Capture the cell that displays the provided text and extract its [X, Y] central coordinate. 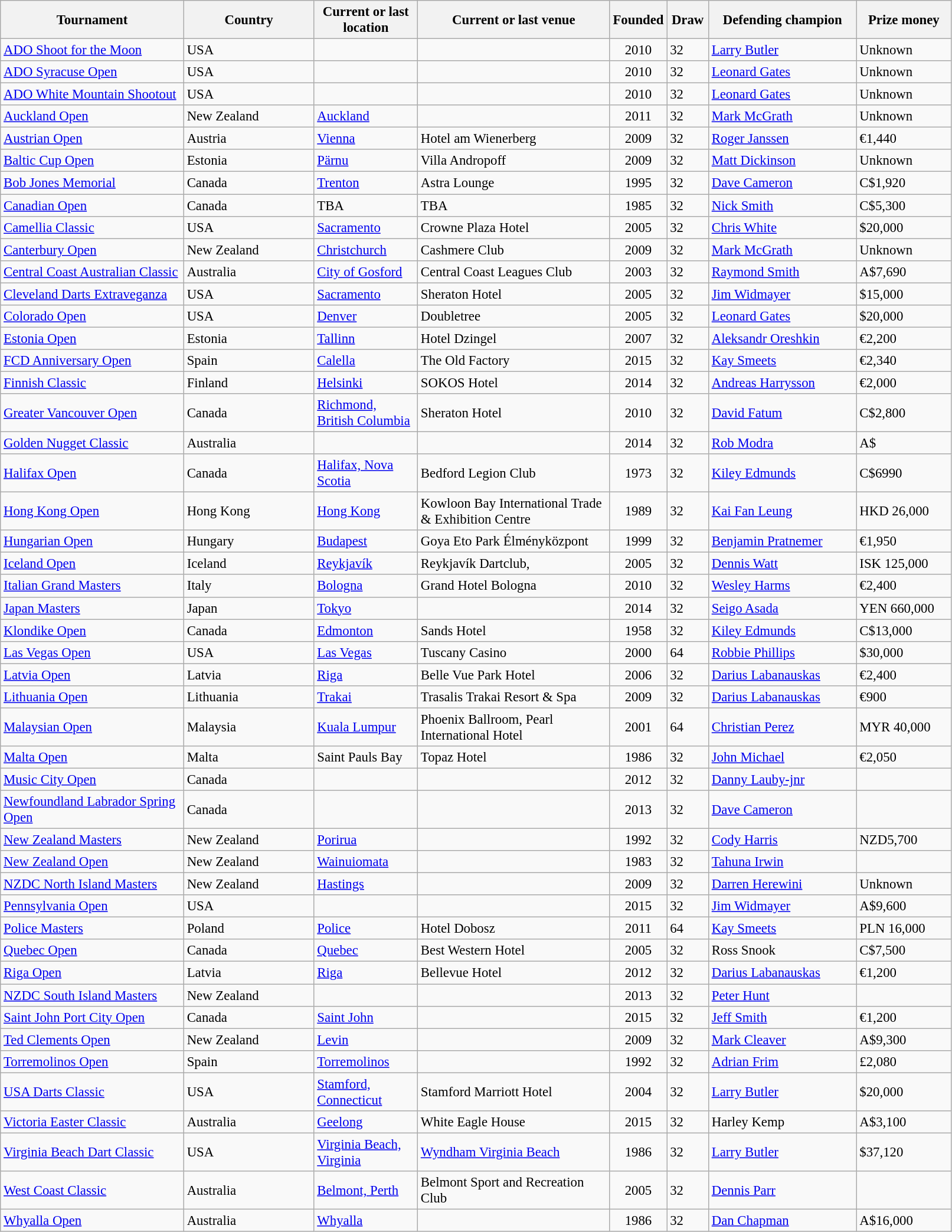
Central Coast Leagues Club [514, 272]
Christian Perez [783, 727]
White Eagle House [514, 1122]
C$5,300 [904, 205]
Defending champion [783, 20]
2006 [639, 675]
Crowne Plaza Hotel [514, 227]
Villa Andropoff [514, 161]
Whyalla Open [92, 1220]
Wainuiomata [366, 862]
Bellevue Hotel [514, 973]
New Zealand Open [92, 862]
A$3,100 [904, 1122]
Rob Modra [783, 443]
Latvia Open [92, 675]
Greater Vancouver Open [92, 413]
Malta [249, 757]
Cashmere Club [514, 250]
Riga Open [92, 973]
Auckland [366, 116]
Tallinn [366, 338]
HKD 26,000 [904, 511]
Peter Hunt [783, 995]
C$13,000 [904, 630]
Newfoundland Labrador Spring Open [92, 810]
Robbie Phillips [783, 652]
USA Darts Classic [92, 1092]
Stamford Marriott Hotel [514, 1092]
Denver [366, 316]
Draw [688, 20]
Italian Grand Masters [92, 586]
NZDC South Island Masters [92, 995]
Colorado Open [92, 316]
John Michael [783, 757]
Poland [249, 929]
€2,000 [904, 383]
1973 [639, 473]
Raymond Smith [783, 272]
$30,000 [904, 652]
SOKOS Hotel [514, 383]
Hastings [366, 884]
Founded [639, 20]
Halifax, Nova Scotia [366, 473]
Benjamin Pratnemer [783, 541]
Adrian Frim [783, 1061]
Kai Fan Leung [783, 511]
Seigo Asada [783, 608]
Torremolinos Open [92, 1061]
1983 [639, 862]
Bob Jones Memorial [92, 183]
Auckland Open [92, 116]
A$7,690 [904, 272]
Cleveland Darts Extraveganza [92, 294]
2007 [639, 338]
Hotel Dzingel [514, 338]
Cody Harris [783, 840]
$15,000 [904, 294]
A$9,300 [904, 1040]
Las Vegas Open [92, 652]
A$9,600 [904, 906]
Prize money [904, 20]
Hungary [249, 541]
Iceland [249, 564]
Geelong [366, 1122]
Belmont, Perth [366, 1190]
Police Masters [92, 929]
Belmont Sport and Recreation Club [514, 1190]
Victoria Easter Classic [92, 1122]
Best Western Hotel [514, 951]
Baltic Cup Open [92, 161]
Trakai [366, 697]
Belle Vue Park Hotel [514, 675]
Quebec Open [92, 951]
Kowloon Bay International Trade & Exhibition Centre [514, 511]
Canterbury Open [92, 250]
Malaysian Open [92, 727]
1999 [639, 541]
Country [249, 20]
NZDC North Island Masters [92, 884]
Calella [366, 361]
Stamford, Connecticut [366, 1092]
€1,950 [904, 541]
Finland [249, 383]
1985 [639, 205]
€2,340 [904, 361]
Helsinki [366, 383]
Estonia Open [92, 338]
Lithuania [249, 697]
2000 [639, 652]
MYR 40,000 [904, 727]
2001 [639, 727]
Kuala Lumpur [366, 727]
Wesley Harms [783, 586]
Police [366, 929]
2004 [639, 1092]
Astra Lounge [514, 183]
Japan [249, 608]
Malta Open [92, 757]
Halifax Open [92, 473]
£2,080 [904, 1061]
Pärnu [366, 161]
Wyndham Virginia Beach [514, 1152]
Danny Lauby-jnr [783, 779]
City of Gosford [366, 272]
Italy [249, 586]
Canadian Open [92, 205]
The Old Factory [514, 361]
ADO Shoot for the Moon [92, 50]
Jeff Smith [783, 1017]
Harley Kemp [783, 1122]
1989 [639, 511]
Hotel Dobosz [514, 929]
Topaz Hotel [514, 757]
Budapest [366, 541]
Phoenix Ballroom, Pearl International Hotel [514, 727]
€900 [904, 697]
€1,440 [904, 139]
Las Vegas [366, 652]
Bedford Legion Club [514, 473]
Tournament [92, 20]
ADO White Mountain Shootout [92, 94]
Hong Kong Open [92, 511]
Trasalis Trakai Resort & Spa [514, 697]
C$6990 [904, 473]
Whyalla [366, 1220]
Music City Open [92, 779]
1958 [639, 630]
Goya Eto Park Élményközpont [514, 541]
ISK 125,000 [904, 564]
Camellia Classic [92, 227]
Tahuna Irwin [783, 862]
C$7,500 [904, 951]
Dennis Parr [783, 1190]
Bologna [366, 586]
Porirua [366, 840]
1995 [639, 183]
Ted Clements Open [92, 1040]
$37,120 [904, 1152]
Andreas Harrysson [783, 383]
Mark Cleaver [783, 1040]
Japan Masters [92, 608]
Ross Snook [783, 951]
Austria [249, 139]
Hotel am Wienerberg [514, 139]
Matt Dickinson [783, 161]
Lithuania Open [92, 697]
€2,200 [904, 338]
Darren Herewini [783, 884]
Chris White [783, 227]
Edmonton [366, 630]
Tuscany Casino [514, 652]
A$ [904, 443]
Hungarian Open [92, 541]
FCD Anniversary Open [92, 361]
Iceland Open [92, 564]
Levin [366, 1040]
Nick Smith [783, 205]
Central Coast Australian Classic [92, 272]
West Coast Classic [92, 1190]
PLN 16,000 [904, 929]
Pennsylvania Open [92, 906]
ADO Syracuse Open [92, 72]
Saint John Port City Open [92, 1017]
€2,050 [904, 757]
Torremolinos [366, 1061]
Finnish Classic [92, 383]
Trenton [366, 183]
A$16,000 [904, 1220]
YEN 660,000 [904, 608]
Sands Hotel [514, 630]
Tokyo [366, 608]
Current or last location [366, 20]
Golden Nugget Classic [92, 443]
Quebec [366, 951]
Dan Chapman [783, 1220]
Reykjavík [366, 564]
Vienna [366, 139]
Virginia Beach Dart Classic [92, 1152]
Aleksandr Oreshkin [783, 338]
Austrian Open [92, 139]
New Zealand Masters [92, 840]
David Fatum [783, 413]
Doubletree [514, 316]
C$1,920 [904, 183]
Klondike Open [92, 630]
Virginia Beach, Virginia [366, 1152]
Dennis Watt [783, 564]
Current or last venue [514, 20]
2003 [639, 272]
Christchurch [366, 250]
Richmond, British Columbia [366, 413]
Roger Janssen [783, 139]
Malaysia [249, 727]
Grand Hotel Bologna [514, 586]
Reykjavík Dartclub, [514, 564]
Saint Pauls Bay [366, 757]
C$2,800 [904, 413]
NZD5,700 [904, 840]
Saint John [366, 1017]
